Determine the (x, y) coordinate at the center of the cell enclosing the given text.  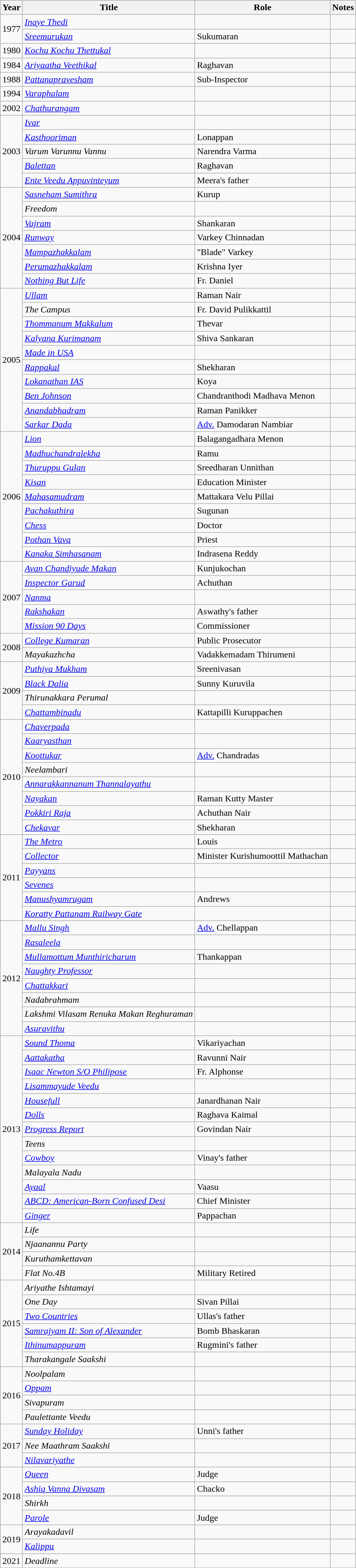
Kuruthamkettavan (109, 1259)
Raman Panikker (263, 410)
Aattakatha (109, 1057)
Pachakuthira (109, 511)
Vikariyachan (263, 1043)
Military Retired (263, 1273)
Raghava Kaimal (263, 1115)
Ramu (263, 453)
Priest (263, 540)
1988 (11, 79)
Pokkiri Raja (109, 813)
Sreedharan Unnithan (263, 468)
2007 (11, 597)
2014 (11, 1251)
Krishna Iyer (263, 266)
Shankaran (263, 223)
Thankappan (263, 957)
1984 (11, 65)
One Day (109, 1302)
Nothing But Life (109, 281)
ABCD: American-Born Confused Desi (109, 1201)
Adv. Chandradas (263, 755)
Nilavariyathe (109, 1460)
Ariyaatha Veethikal (109, 65)
Asuravithu (109, 1028)
Lokanathan IAS (109, 381)
Black Dalia (109, 683)
Pappachan (263, 1215)
2016 (11, 1395)
Bomb Bhaskaran (263, 1330)
Vinay's father (263, 1158)
Thevar (263, 324)
Shirkh (109, 1503)
Naughty Professor (109, 971)
Sivapuram (109, 1403)
Achuthan (263, 583)
Oppam (109, 1388)
Mattakara Velu Pillai (263, 496)
Nanma (109, 597)
Teens (109, 1144)
Mahasamudram (109, 496)
Varkey Chinnadan (263, 238)
2009 (11, 691)
Dolls (109, 1115)
Rakshakan (109, 611)
Chief Minister (263, 1201)
Anandabhadram (109, 410)
Narendra Varma (263, 151)
Puthiya Mukham (109, 669)
Fr. David Pulikkattil (263, 309)
Mampazhakkalam (109, 252)
Thuruppu Gulan (109, 468)
Kisan (109, 482)
Fr. Alphonse (263, 1072)
Meera's father (263, 180)
2008 (11, 648)
Govindan Nair (263, 1129)
Education Minister (263, 482)
Role (263, 8)
Adv. Damodaran Nambiar (263, 425)
"Blade" Varkey (263, 252)
Collector (109, 856)
Doctor (263, 525)
Minister Kurishumoottil Mathachan (263, 856)
Ginger (109, 1215)
Sukumaran (263, 36)
2019 (11, 1539)
Kasthooriman (109, 137)
Title (109, 8)
Progress Report (109, 1129)
Thommanum Makkalum (109, 324)
Nee Maathram Saakshi (109, 1446)
Janardhanan Nair (263, 1101)
Isaac Newton S/O Philipose (109, 1072)
Noolpalam (109, 1374)
Sevenes (109, 885)
Year (11, 8)
2002 (11, 108)
Flat No.4B (109, 1273)
Sugunan (263, 511)
2003 (11, 151)
Varaphalam (109, 94)
Mullamottum Munthiricharum (109, 957)
Raman Kutty Master (263, 798)
Balagangadhara Menon (263, 439)
Raman Nair (263, 295)
Kalippu (109, 1546)
2004 (11, 238)
Achuthan Nair (263, 813)
Lonappan (263, 137)
Chacko (263, 1489)
Sound Thoma (109, 1043)
Sreenivasan (263, 669)
Chekavar (109, 827)
Rappakal (109, 367)
Inaye Thedi (109, 22)
Sasneham Sumithra (109, 195)
Kaaryasthan (109, 741)
Deadline (109, 1561)
Sunny Kuruvila (263, 683)
Avan Chandiyude Makan (109, 568)
Tharakangale Saakshi (109, 1359)
Koya (263, 381)
College Kumaran (109, 640)
Neelambari (109, 770)
Runway (109, 238)
Mallu Singh (109, 928)
Mayakazhcha (109, 655)
Malayala Nadu (109, 1172)
Kochu Kochu Thettukal (109, 51)
Sarkar Dada (109, 425)
Ayaal (109, 1187)
Kalyana Kurimanam (109, 338)
2017 (11, 1446)
Balettan (109, 165)
Payyans (109, 870)
Chattakkari (109, 985)
Indrasena Reddy (263, 554)
Life (109, 1230)
2010 (11, 777)
Ullam (109, 295)
Ashiq Vanna Divasam (109, 1489)
Chaverpada (109, 727)
Notes (343, 8)
Ente Veedu Appuvinteyum (109, 180)
Koottukar (109, 755)
Koratty Pattanam Railway Gate (109, 914)
Ariyathe Ishtamayi (109, 1287)
2021 (11, 1561)
Queen (109, 1474)
Vaasu (263, 1187)
Parole (109, 1517)
Rugmini's father (263, 1345)
Varum Varunnu Vannu (109, 151)
Arayakadavil (109, 1532)
Kanaka Simhasanam (109, 554)
Louis (263, 841)
Public Prosecutor (263, 640)
Ullas's father (263, 1316)
Rasaleela (109, 942)
Chandranthodi Madhava Menon (263, 396)
Ben Johnson (109, 396)
Madhuchandralekha (109, 453)
2013 (11, 1129)
The Campus (109, 309)
Nadabrahmam (109, 1000)
Adv. Chellappan (263, 928)
Vadakkemadam Thirumeni (263, 655)
Paulettante Veedu (109, 1417)
2018 (11, 1496)
The Metro (109, 841)
Nayakan (109, 798)
2012 (11, 978)
Sreemurukan (109, 36)
Sunday Holiday (109, 1431)
Mission 90 Days (109, 626)
Freedom (109, 209)
Housefull (109, 1101)
Vajram (109, 223)
Made in USA (109, 353)
Andrews (263, 899)
Lisammayude Veedu (109, 1086)
Ravunni Nair (263, 1057)
2005 (11, 360)
Chathurangam (109, 108)
2015 (11, 1323)
Samrajyam II: Son of Alexander (109, 1330)
Inspector Garud (109, 583)
Kattapilli Kuruppachen (263, 712)
Unni's father (263, 1431)
Commissioner (263, 626)
Cowboy (109, 1158)
Chess (109, 525)
Chattambinadu (109, 712)
1980 (11, 51)
2006 (11, 496)
1994 (11, 94)
Shiva Sankaran (263, 338)
Manushyamrugam (109, 899)
Thirunakkara Perumal (109, 698)
Lakshmi Vilasam Renuka Makan Reghuraman (109, 1014)
Kurup (263, 195)
Ithinumappuram (109, 1345)
Perumazhakkalam (109, 266)
Njaanannu Party (109, 1244)
Pothan Vava (109, 540)
Aswathy's father (263, 611)
Fr. Daniel (263, 281)
Ivar (109, 122)
Annarakkannanum Thannalayathu (109, 784)
2011 (11, 877)
Two Countries (109, 1316)
Sub-Inspector (263, 79)
Kunjukochan (263, 568)
Pattanapravesham (109, 79)
1977 (11, 29)
Lion (109, 439)
Sivan Pillai (263, 1302)
